Detect which cell encompasses the target text, then output its [X, Y] center coordinate. 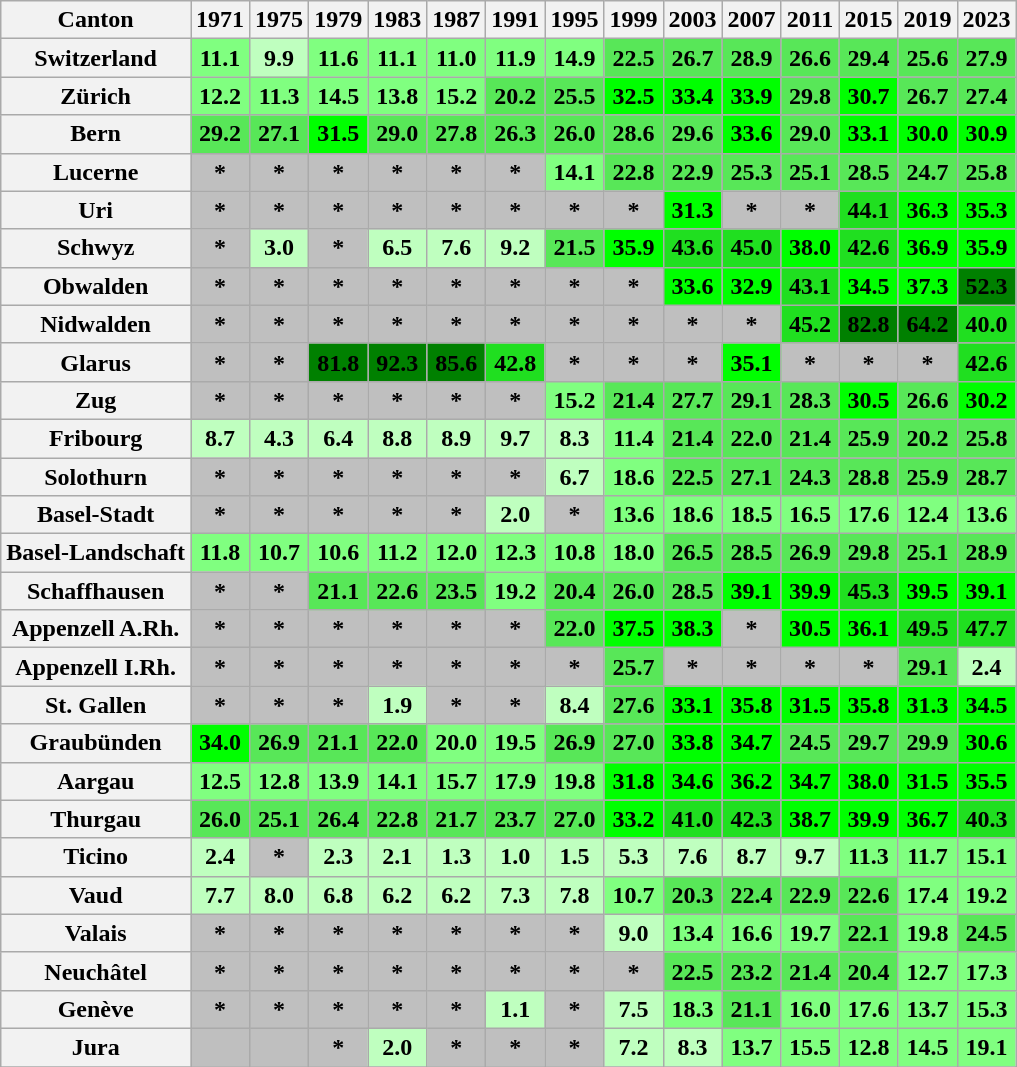
Zürich [96, 96]
8.0 [280, 895]
2.3 [338, 857]
1975 [280, 20]
29.6 [692, 134]
2019 [928, 20]
30.7 [868, 96]
25.7 [634, 667]
24.7 [928, 172]
41.0 [692, 819]
45.2 [810, 324]
39.5 [928, 591]
35.3 [986, 210]
Bern [96, 134]
Graubünden [96, 743]
7.5 [634, 1009]
25.6 [928, 58]
33.9 [752, 96]
11.6 [338, 58]
Schaffhausen [96, 591]
Basel-Stadt [96, 515]
30.9 [986, 134]
1979 [338, 20]
28.7 [986, 477]
1999 [634, 20]
16.6 [752, 933]
Schwyz [96, 248]
19.7 [810, 933]
36.7 [928, 819]
Thurgau [96, 819]
14.9 [574, 58]
29.2 [220, 134]
Genève [96, 1009]
Neuchâtel [96, 971]
22.4 [752, 895]
36.3 [928, 210]
22.1 [868, 933]
1.9 [398, 705]
42.3 [752, 819]
33.8 [692, 743]
1991 [516, 20]
1983 [398, 20]
1.0 [516, 857]
6.4 [338, 438]
Glarus [96, 362]
28.3 [810, 400]
10.6 [338, 553]
1995 [574, 20]
20.3 [692, 895]
13.8 [398, 96]
7.2 [634, 1047]
Jura [96, 1047]
27.4 [986, 96]
Fribourg [96, 438]
18.0 [634, 553]
13.9 [338, 781]
37.5 [634, 629]
2.1 [398, 857]
15.5 [810, 1047]
16.0 [810, 1009]
11.2 [398, 553]
15.7 [456, 781]
1971 [220, 20]
2003 [692, 20]
45.0 [752, 248]
26.5 [692, 553]
17.3 [986, 971]
26.4 [338, 819]
35.5 [986, 781]
12.0 [456, 553]
30.6 [986, 743]
11.8 [220, 553]
36.1 [868, 629]
23.5 [456, 591]
40.0 [986, 324]
27.6 [634, 705]
Obwalden [96, 286]
19.1 [986, 1047]
15.3 [986, 1009]
1.3 [456, 857]
27.7 [692, 400]
4.3 [280, 438]
12.3 [516, 553]
52.3 [986, 286]
3.0 [280, 248]
9.0 [634, 933]
Aargau [96, 781]
82.8 [868, 324]
17.4 [928, 895]
30.0 [928, 134]
43.1 [810, 286]
21.5 [574, 248]
21.7 [456, 819]
49.5 [928, 629]
Ticino [96, 857]
Zug [96, 400]
11.9 [516, 58]
11.4 [634, 438]
43.6 [692, 248]
2007 [752, 20]
6.5 [398, 248]
29.9 [928, 743]
85.6 [456, 362]
34.6 [692, 781]
32.9 [752, 286]
11.7 [928, 857]
12.2 [220, 96]
12.5 [220, 781]
Basel-Landschaft [96, 553]
1.5 [574, 857]
Vaud [96, 895]
27.9 [986, 58]
37.3 [928, 286]
6.7 [574, 477]
8.9 [456, 438]
47.7 [986, 629]
10.8 [574, 553]
45.3 [868, 591]
1987 [456, 20]
25.3 [752, 172]
29.7 [868, 743]
13.4 [692, 933]
7.8 [574, 895]
28.8 [868, 477]
2023 [986, 20]
11.0 [456, 58]
33.2 [634, 819]
30.2 [986, 400]
36.2 [752, 781]
Uri [96, 210]
16.5 [810, 515]
18.5 [752, 515]
81.8 [338, 362]
19.5 [516, 743]
15.1 [986, 857]
28.6 [634, 134]
2015 [868, 20]
8.8 [398, 438]
7.3 [516, 895]
Appenzell I.Rh. [96, 667]
33.4 [692, 96]
23.2 [752, 971]
St. Gallen [96, 705]
23.7 [516, 819]
Appenzell A.Rh. [96, 629]
38.7 [810, 819]
36.9 [928, 248]
25.5 [574, 96]
2011 [810, 20]
34.0 [220, 743]
12.4 [928, 515]
24.3 [810, 477]
27.8 [456, 134]
38.3 [692, 629]
Valais [96, 933]
29.4 [868, 58]
42.8 [516, 362]
17.9 [516, 781]
40.3 [986, 819]
20.0 [456, 743]
8.4 [574, 705]
6.8 [338, 895]
9.9 [280, 58]
Nidwalden [96, 324]
12.7 [928, 971]
18.3 [692, 1009]
26.3 [516, 134]
7.7 [220, 895]
5.3 [634, 857]
1.1 [516, 1009]
92.3 [398, 362]
Switzerland [96, 58]
Solothurn [96, 477]
Lucerne [96, 172]
64.2 [928, 324]
32.5 [634, 96]
44.1 [868, 210]
9.2 [516, 248]
35.1 [752, 362]
31.8 [634, 781]
Canton [96, 20]
